Return the [x, y] coordinate for the center point of the cell that contains the specified text.  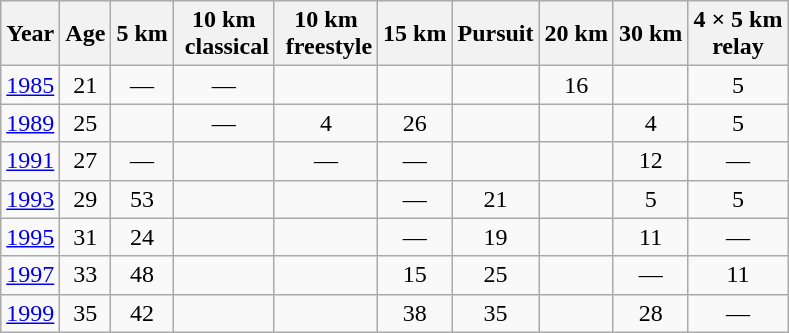
1993 [30, 199]
16 [576, 85]
31 [86, 237]
1985 [30, 85]
30 km [650, 34]
15 km [415, 34]
28 [650, 313]
4 × 5 kmrelay [738, 34]
1999 [30, 313]
10 km classical [224, 34]
33 [86, 275]
10 km freestyle [326, 34]
27 [86, 161]
20 km [576, 34]
12 [650, 161]
48 [142, 275]
38 [415, 313]
Year [30, 34]
1997 [30, 275]
26 [415, 123]
19 [496, 237]
42 [142, 313]
Age [86, 34]
1995 [30, 237]
Pursuit [496, 34]
24 [142, 237]
29 [86, 199]
53 [142, 199]
5 km [142, 34]
1989 [30, 123]
1991 [30, 161]
15 [415, 275]
